Locate the cell with the specified text and output its [X, Y] center coordinate. 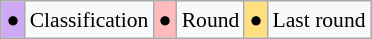
Round [211, 20]
Last round [320, 20]
Classification [90, 20]
